Return the [X, Y] coordinate for the center point of the cell that contains the specified text.  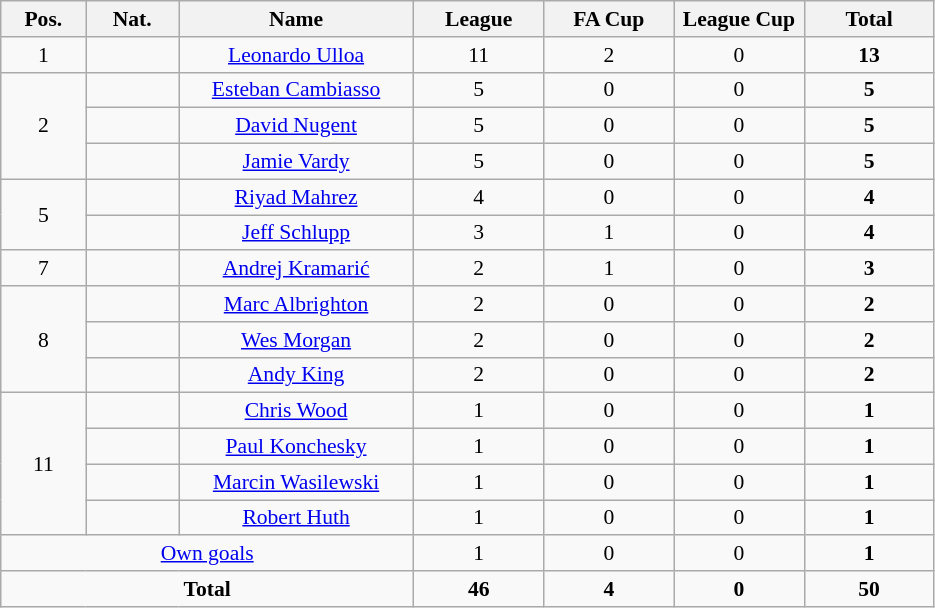
Marc Albrighton [296, 304]
50 [869, 589]
Andy King [296, 375]
League [479, 19]
8 [44, 340]
Chris Wood [296, 411]
Esteban Cambiasso [296, 90]
Leonardo Ulloa [296, 55]
Andrej Kramarić [296, 269]
Own goals [208, 554]
Jamie Vardy [296, 162]
Jeff Schlupp [296, 233]
Name [296, 19]
Riyad Mahrez [296, 197]
FA Cup [609, 19]
13 [869, 55]
Marcin Wasilewski [296, 482]
David Nugent [296, 126]
Paul Konchesky [296, 447]
Nat. [132, 19]
Robert Huth [296, 518]
Pos. [44, 19]
46 [479, 589]
League Cup [739, 19]
Wes Morgan [296, 340]
7 [44, 269]
